For the text-containing cell, return its midpoint in [x, y] coordinate format. 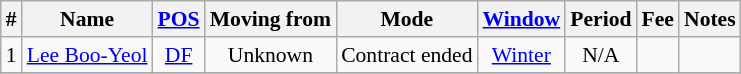
# [12, 19]
Moving from [270, 19]
Name [88, 19]
Window [521, 19]
Period [600, 19]
Mode [406, 19]
Notes [710, 19]
POS [179, 19]
Unknown [270, 55]
Lee Boo-Yeol [88, 55]
Winter [521, 55]
Fee [657, 19]
1 [12, 55]
N/A [600, 55]
DF [179, 55]
Contract ended [406, 55]
